Identify which cell holds the provided text, then report its [x, y] central coordinate. 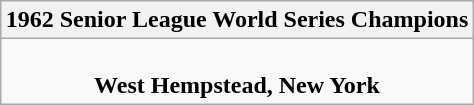
West Hempstead, New York [237, 72]
1962 Senior League World Series Champions [237, 20]
